Return the [x, y] coordinate for the center point of the cell that contains the specified text.  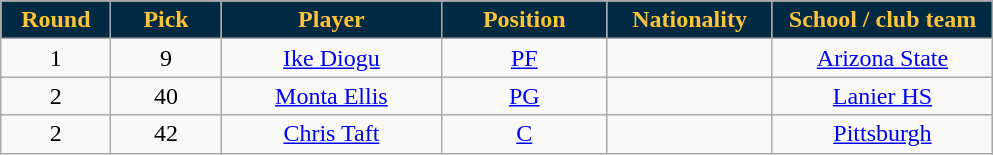
PF [524, 58]
Arizona State [882, 58]
42 [166, 134]
Pick [166, 20]
Monta Ellis [331, 96]
40 [166, 96]
Player [331, 20]
9 [166, 58]
Chris Taft [331, 134]
Round [56, 20]
Nationality [690, 20]
1 [56, 58]
School / club team [882, 20]
Pittsburgh [882, 134]
Lanier HS [882, 96]
C [524, 134]
Ike Diogu [331, 58]
Position [524, 20]
PG [524, 96]
